Find where the given text appears and provide that cell's center as (X, Y) coordinate. 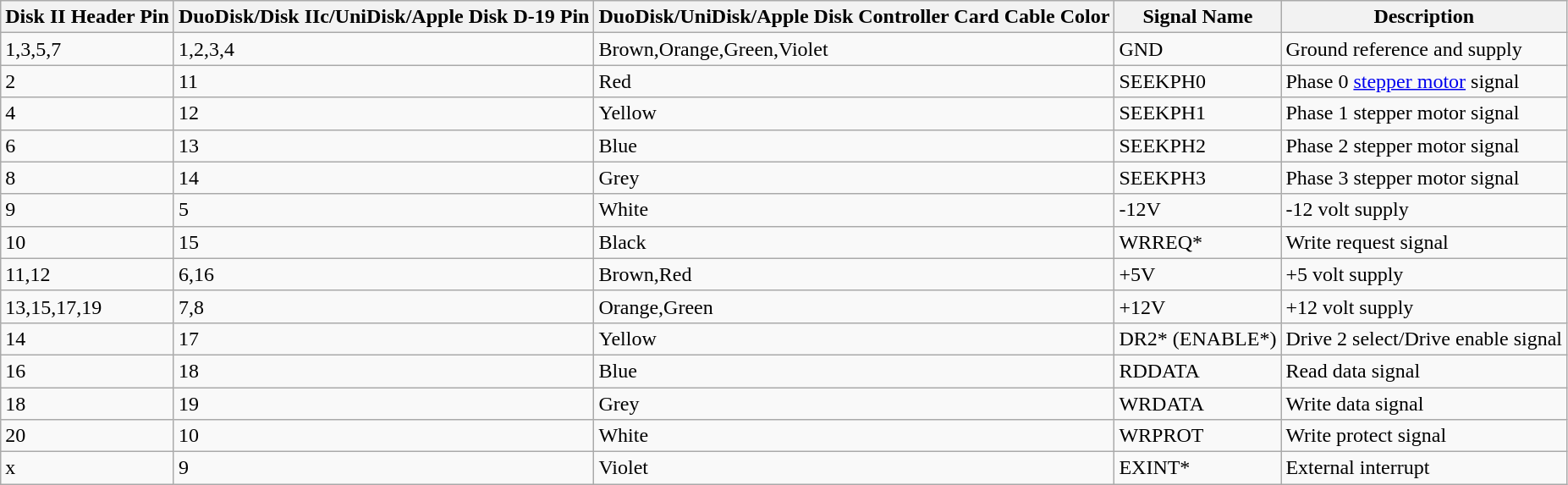
17 (384, 339)
Orange,Green (855, 306)
19 (384, 404)
7,8 (384, 306)
Violet (855, 468)
Phase 3 stepper motor signal (1424, 178)
6 (88, 146)
DR2* (ENABLE*) (1198, 339)
Phase 0 stepper motor signal (1424, 81)
11,12 (88, 274)
15 (384, 242)
Signal Name (1198, 17)
20 (88, 436)
8 (88, 178)
1,2,3,4 (384, 49)
Phase 1 stepper motor signal (1424, 113)
13 (384, 146)
+5 volt supply (1424, 274)
Black (855, 242)
WRPROT (1198, 436)
Brown,Orange,Green,Violet (855, 49)
5 (384, 210)
12 (384, 113)
+5V (1198, 274)
+12V (1198, 306)
4 (88, 113)
DuoDisk/Disk IIc/UniDisk/Apple Disk D-19 Pin (384, 17)
RDDATA (1198, 371)
Write request signal (1424, 242)
6,16 (384, 274)
x (88, 468)
GND (1198, 49)
SEEKPH3 (1198, 178)
EXINT* (1198, 468)
WRREQ* (1198, 242)
2 (88, 81)
Write data signal (1424, 404)
Drive 2 select/Drive enable signal (1424, 339)
SEEKPH2 (1198, 146)
SEEKPH0 (1198, 81)
Ground reference and supply (1424, 49)
1,3,5,7 (88, 49)
16 (88, 371)
+12 volt supply (1424, 306)
WRDATA (1198, 404)
-12 volt supply (1424, 210)
Phase 2 stepper motor signal (1424, 146)
Write protect signal (1424, 436)
SEEKPH1 (1198, 113)
Red (855, 81)
Description (1424, 17)
External interrupt (1424, 468)
13,15,17,19 (88, 306)
Disk II Header Pin (88, 17)
DuoDisk/UniDisk/Apple Disk Controller Card Cable Color (855, 17)
Brown,Red (855, 274)
11 (384, 81)
Read data signal (1424, 371)
-12V (1198, 210)
